Output the (x, y) coordinate of the center of the cell containing the given text.  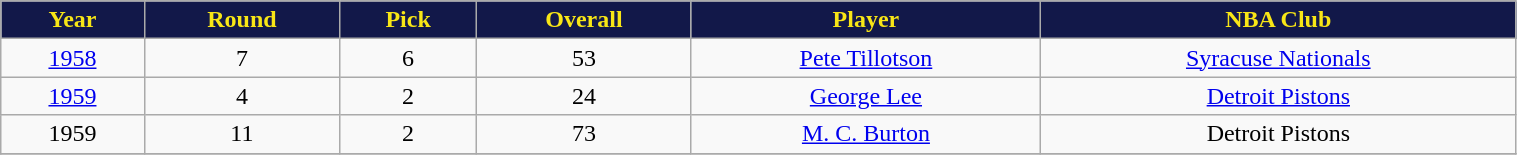
53 (584, 58)
Overall (584, 20)
Pick (408, 20)
Player (866, 20)
11 (242, 134)
M. C. Burton (866, 134)
6 (408, 58)
Pete Tillotson (866, 58)
24 (584, 96)
Round (242, 20)
Year (72, 20)
Syracuse Nationals (1278, 58)
George Lee (866, 96)
4 (242, 96)
7 (242, 58)
NBA Club (1278, 20)
1958 (72, 58)
73 (584, 134)
